Locate the cell with the specified text and output its [x, y] center coordinate. 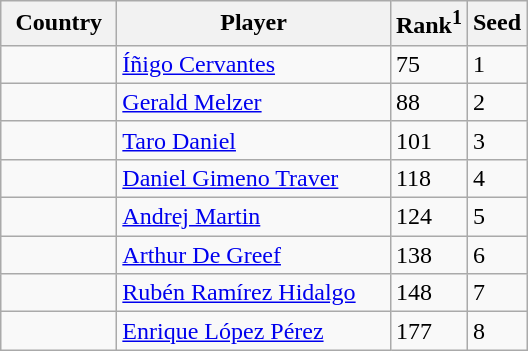
8 [496, 331]
Íñigo Cervantes [254, 64]
124 [428, 217]
2 [496, 102]
Daniel Gimeno Traver [254, 178]
148 [428, 293]
Taro Daniel [254, 140]
Arthur De Greef [254, 255]
Rubén Ramírez Hidalgo [254, 293]
Enrique López Pérez [254, 331]
Player [254, 24]
Rank1 [428, 24]
177 [428, 331]
1 [496, 64]
4 [496, 178]
138 [428, 255]
Country [59, 24]
118 [428, 178]
101 [428, 140]
75 [428, 64]
Andrej Martin [254, 217]
Seed [496, 24]
7 [496, 293]
Gerald Melzer [254, 102]
5 [496, 217]
6 [496, 255]
3 [496, 140]
88 [428, 102]
